Return the [x, y] coordinate for the center point of the cell that contains the specified text.  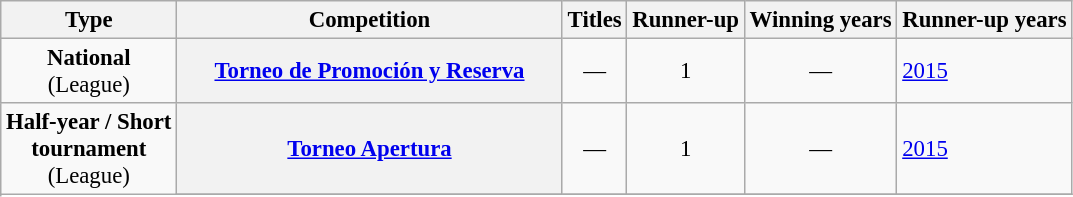
Type [89, 20]
Winning years [820, 20]
Torneo Apertura [370, 149]
Half-year / Shorttournament(League) [89, 149]
Titles [594, 20]
National(League) [89, 72]
Runner-up years [984, 20]
Torneo de Promoción y Reserva [370, 72]
Runner-up [686, 20]
Competition [370, 20]
